Pinpoint the cell where the given text exists, returning its (X, Y) midpoint coordinate. 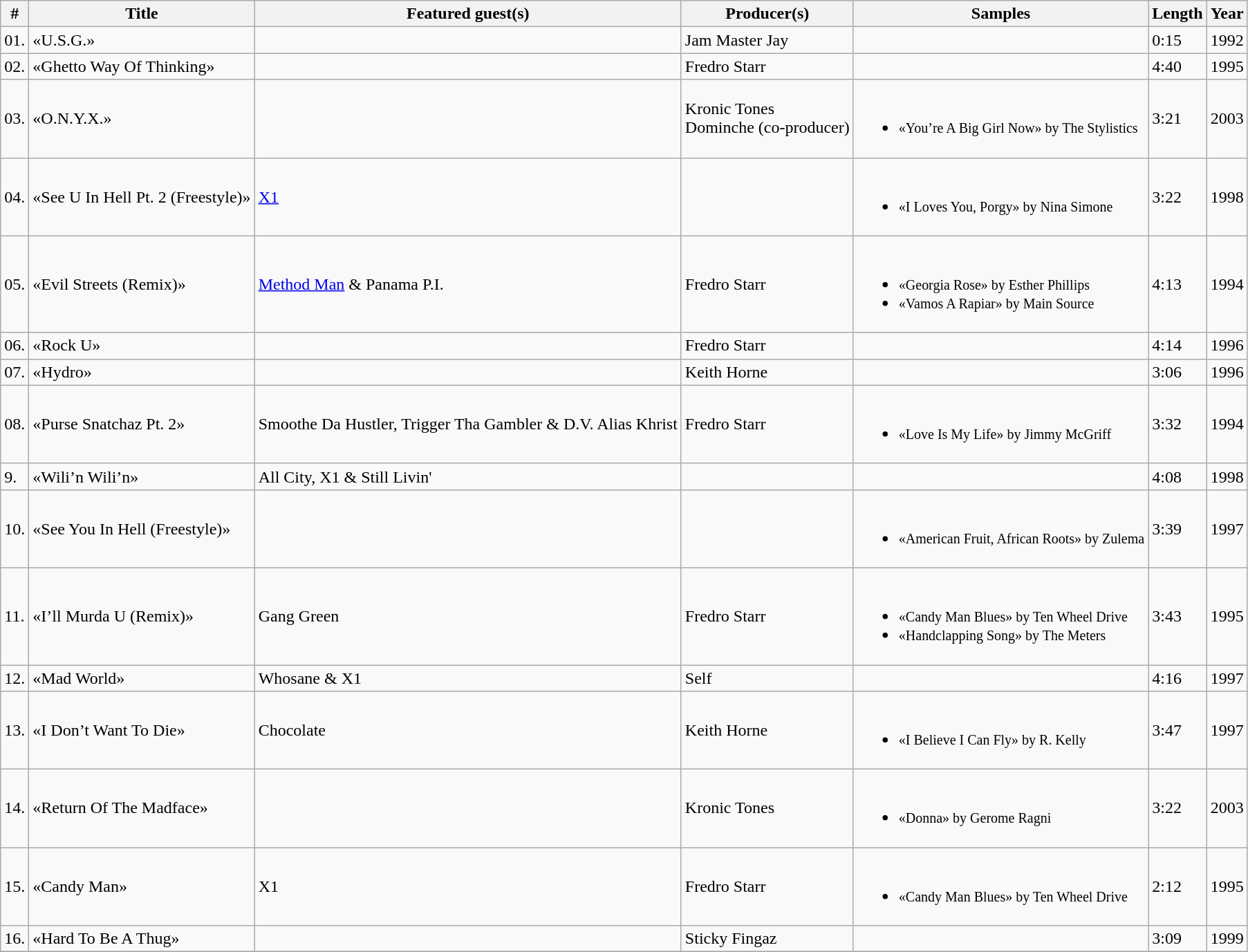
«Mad World» (142, 678)
Samples (1000, 14)
06. (15, 346)
11. (15, 616)
07. (15, 372)
Length (1177, 14)
01. (15, 40)
«See U In Hell Pt. 2 (Freestyle)» (142, 196)
«I Loves You, Porgy» by Nina Simone (1000, 196)
4:14 (1177, 346)
1992 (1227, 40)
4:16 (1177, 678)
«Hard To Be A Thug» (142, 939)
3:21 (1177, 119)
Title (142, 14)
02. (15, 66)
«Donna» by Gerome Ragni (1000, 809)
4:08 (1177, 476)
08. (15, 424)
«I Believe I Can Fly» by R. Kelly (1000, 730)
4:40 (1177, 66)
«Wili’n Wili’n» (142, 476)
15. (15, 886)
4:13 (1177, 284)
«U.S.G.» (142, 40)
05. (15, 284)
«I’ll Murda U (Remix)» (142, 616)
«See You In Hell (Freestyle)» (142, 528)
Chocolate (467, 730)
3:47 (1177, 730)
# (15, 14)
All City, X1 & Still Livin' (467, 476)
Gang Green (467, 616)
«Candy Man Blues» by Ten Wheel Drive (1000, 886)
3:32 (1177, 424)
Featured guest(s) (467, 14)
0:15 (1177, 40)
Jam Master Jay (767, 40)
Kronic TonesDominche (co-producer) (767, 119)
12. (15, 678)
1999 (1227, 939)
«Return Of The Madface» (142, 809)
«Rock U» (142, 346)
Smoothe Da Hustler, Trigger Tha Gambler & D.V. Alias Khrist (467, 424)
«O.N.Y.X.» (142, 119)
«Georgia Rose» by Esther Phillips«Vamos A Rapiar» by Main Source (1000, 284)
«Candy Man Blues» by Ten Wheel Drive«Handclapping Song» by The Meters (1000, 616)
10. (15, 528)
«You’re A Big Girl Now» by The Stylistics (1000, 119)
Kronic Tones (767, 809)
3:39 (1177, 528)
«Candy Man» (142, 886)
04. (15, 196)
13. (15, 730)
3:43 (1177, 616)
«Ghetto Way Of Thinking» (142, 66)
3:09 (1177, 939)
«Hydro» (142, 372)
9. (15, 476)
Whosane & X1 (467, 678)
14. (15, 809)
Producer(s) (767, 14)
«Love Is My Life» by Jimmy McGriff (1000, 424)
Year (1227, 14)
«American Fruit, African Roots» by Zulema (1000, 528)
«I Don’t Want To Die» (142, 730)
16. (15, 939)
2:12 (1177, 886)
Sticky Fingaz (767, 939)
Self (767, 678)
«Evil Streets (Remix)» (142, 284)
3:06 (1177, 372)
«Purse Snatchaz Pt. 2» (142, 424)
03. (15, 119)
Method Man & Panama P.I. (467, 284)
